From the cell containing the given text, extract its center point as [X, Y] coordinate. 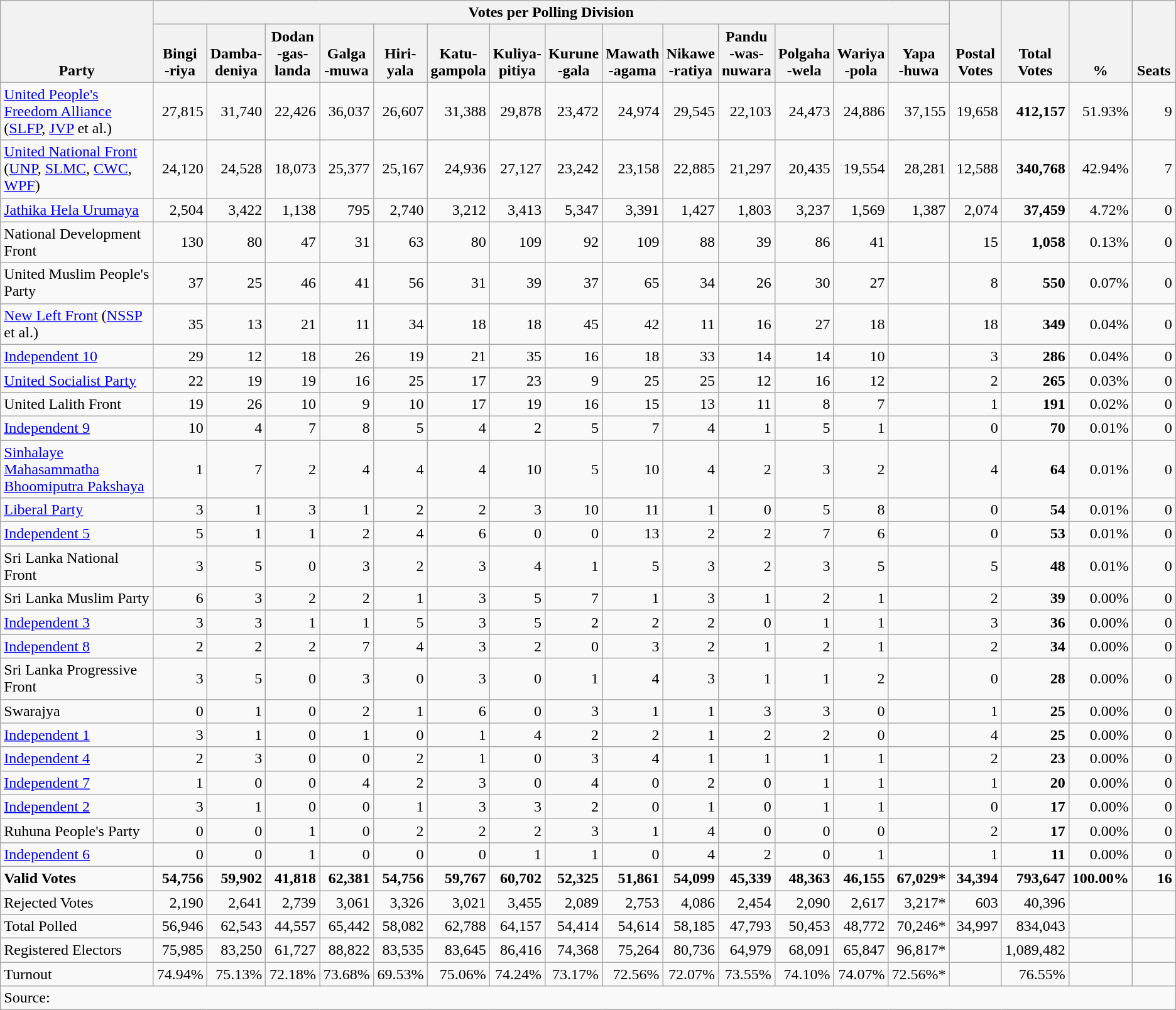
64 [1035, 469]
75,264 [633, 950]
75.13% [236, 974]
51.93% [1101, 111]
4,086 [690, 903]
59,902 [236, 878]
3,391 [633, 210]
29,878 [517, 111]
62,543 [236, 926]
Turnout [77, 974]
34,394 [975, 878]
3,061 [347, 903]
Polgaha-wela [804, 53]
4.72% [1101, 210]
70 [1035, 428]
Dodan-gas-landa [293, 53]
2,753 [633, 903]
37,459 [1035, 210]
83,535 [400, 950]
5,347 [574, 210]
83,645 [459, 950]
67,029* [918, 878]
United National Front(UNP, SLMC, CWC, WPF) [77, 169]
0.02% [1101, 404]
46,155 [861, 878]
75.06% [459, 974]
25,377 [347, 169]
United Socialist Party [77, 380]
74,368 [574, 950]
23,158 [633, 169]
3,021 [459, 903]
61,727 [293, 950]
Pandu-was-nuwara [746, 53]
3,413 [517, 210]
29,545 [690, 111]
Party [77, 41]
70,246* [918, 926]
1,569 [861, 210]
793,647 [1035, 878]
31,388 [459, 111]
Sri Lanka Progressive Front [77, 678]
65,847 [861, 950]
2,090 [804, 903]
Liberal Party [77, 510]
47 [293, 242]
24,528 [236, 169]
12,588 [975, 169]
69.53% [400, 974]
68,091 [804, 950]
30 [804, 283]
Independent 3 [77, 622]
48 [1035, 567]
795 [347, 210]
Independent 6 [77, 854]
340,768 [1035, 169]
Kurune-gala [574, 53]
0.03% [1101, 380]
3,212 [459, 210]
2,740 [400, 210]
19,658 [975, 111]
72.56%* [918, 974]
74.24% [517, 974]
72.18% [293, 974]
United Lalith Front [77, 404]
Jathika Hela Urumaya [77, 210]
22 [180, 380]
74.10% [804, 974]
1,089,482 [1035, 950]
23,242 [574, 169]
92 [574, 242]
Valid Votes [77, 878]
47,793 [746, 926]
64,157 [517, 926]
2,739 [293, 903]
1,058 [1035, 242]
20,435 [804, 169]
Total Polled [77, 926]
46 [293, 283]
42.94% [1101, 169]
1,387 [918, 210]
65 [633, 283]
Independent 10 [77, 356]
Katu-gampola [459, 53]
34,997 [975, 926]
Sri Lanka National Front [77, 567]
Independent 2 [77, 806]
51,861 [633, 878]
36,037 [347, 111]
191 [1035, 404]
Votes per Polling Division [551, 13]
74.94% [180, 974]
80,736 [690, 950]
27,815 [180, 111]
2,641 [236, 903]
63 [400, 242]
52,325 [574, 878]
Independent 8 [77, 646]
National Development Front [77, 242]
73.68% [347, 974]
Nikawe-ratiya [690, 53]
60,702 [517, 878]
50,453 [804, 926]
New Left Front (NSSP et al.) [77, 324]
349 [1035, 324]
Independent 1 [77, 735]
Independent 7 [77, 783]
22,426 [293, 111]
United People's Freedom Alliance (SLFP, JVP et al.) [77, 111]
41,818 [293, 878]
Kuliya-pitiya [517, 53]
Swarajya [77, 711]
96,817* [918, 950]
Independent 4 [77, 759]
86 [804, 242]
58,082 [400, 926]
286 [1035, 356]
Total Votes [1035, 41]
United Muslim People's Party [77, 283]
74.07% [861, 974]
19,554 [861, 169]
Seats [1153, 41]
24,974 [633, 111]
Independent 9 [77, 428]
22,885 [690, 169]
3,455 [517, 903]
PostalVotes [975, 41]
22,103 [746, 111]
21,297 [746, 169]
25,167 [400, 169]
834,043 [1035, 926]
24,473 [804, 111]
33 [690, 356]
72.56% [633, 974]
86,416 [517, 950]
1,138 [293, 210]
31,740 [236, 111]
48,772 [861, 926]
54,099 [690, 878]
2,089 [574, 903]
24,936 [459, 169]
56 [400, 283]
Registered Electors [77, 950]
412,157 [1035, 111]
3,237 [804, 210]
23,472 [574, 111]
64,979 [746, 950]
2,454 [746, 903]
73.55% [746, 974]
26,607 [400, 111]
3,422 [236, 210]
56,946 [180, 926]
88 [690, 242]
53 [1035, 534]
59,767 [459, 878]
Wariya-pola [861, 53]
37,155 [918, 111]
28 [1035, 678]
Yapa-huwa [918, 53]
2,617 [861, 903]
3,217* [918, 903]
Bingi-riya [180, 53]
603 [975, 903]
76.55% [1035, 974]
58,185 [690, 926]
45 [574, 324]
73.17% [574, 974]
Ruhuna People's Party [77, 830]
1,427 [690, 210]
54,414 [574, 926]
Source: [588, 998]
83,250 [236, 950]
0.13% [1101, 242]
18,073 [293, 169]
54 [1035, 510]
265 [1035, 380]
62,381 [347, 878]
62,788 [459, 926]
29 [180, 356]
Mawath-agama [633, 53]
88,822 [347, 950]
3,326 [400, 903]
2,504 [180, 210]
130 [180, 242]
40,396 [1035, 903]
42 [633, 324]
36 [1035, 622]
2,074 [975, 210]
45,339 [746, 878]
Hiri-yala [400, 53]
54,614 [633, 926]
2,190 [180, 903]
550 [1035, 283]
65,442 [347, 926]
72.07% [690, 974]
44,557 [293, 926]
20 [1035, 783]
Rejected Votes [77, 903]
28,281 [918, 169]
% [1101, 41]
24,886 [861, 111]
48,363 [804, 878]
1,803 [746, 210]
100.00% [1101, 878]
75,985 [180, 950]
27,127 [517, 169]
24,120 [180, 169]
Sri Lanka Muslim Party [77, 599]
Sinhalaye Mahasammatha Bhoomiputra Pakshaya [77, 469]
Independent 5 [77, 534]
Damba-deniya [236, 53]
Galga-muwa [347, 53]
0.07% [1101, 283]
